Pinpoint the cell where the given text exists, returning its [x, y] midpoint coordinate. 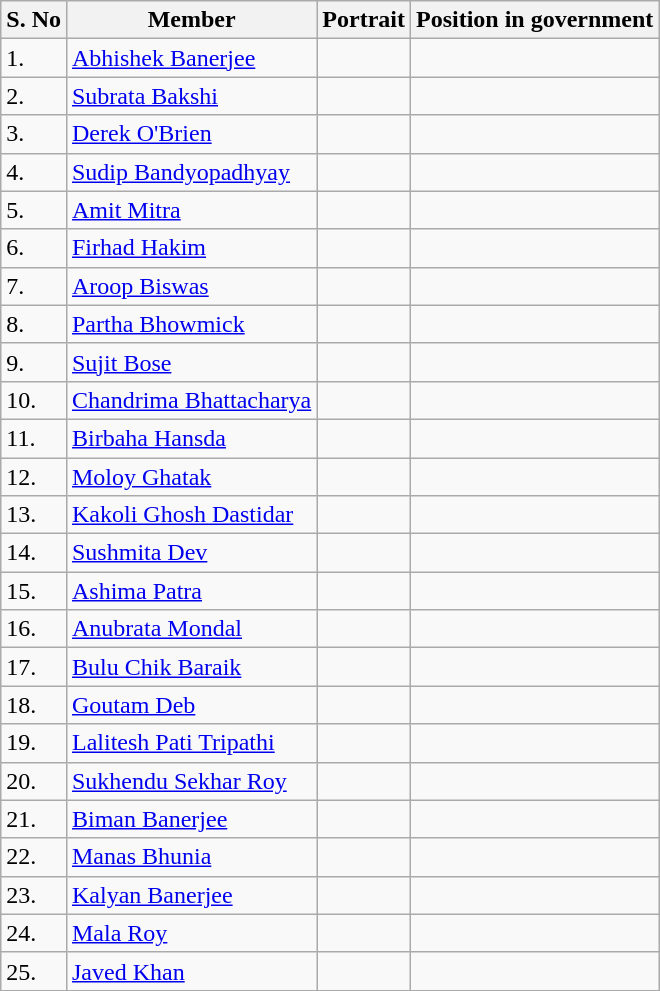
Amit Mitra [191, 210]
Birbaha Hansda [191, 438]
4. [34, 172]
25. [34, 971]
9. [34, 362]
Manas Bhunia [191, 857]
20. [34, 781]
Anubrata Mondal [191, 629]
3. [34, 134]
Ashima Patra [191, 591]
Sudip Bandyopadhyay [191, 172]
11. [34, 438]
17. [34, 667]
Biman Banerjee [191, 819]
Partha Bhowmick [191, 324]
Mala Roy [191, 933]
5. [34, 210]
18. [34, 705]
Aroop Biswas [191, 286]
Subrata Bakshi [191, 96]
Abhishek Banerjee [191, 58]
Bulu Chik Baraik [191, 667]
15. [34, 591]
23. [34, 895]
8. [34, 324]
Goutam Deb [191, 705]
Derek O'Brien [191, 134]
13. [34, 515]
21. [34, 819]
19. [34, 743]
Lalitesh Pati Tripathi [191, 743]
Kalyan Banerjee [191, 895]
Moloy Ghatak [191, 477]
Kakoli Ghosh Dastidar [191, 515]
Position in government [534, 20]
Firhad Hakim [191, 248]
Sujit Bose [191, 362]
24. [34, 933]
6. [34, 248]
22. [34, 857]
S. No [34, 20]
7. [34, 286]
Sukhendu Sekhar Roy [191, 781]
2. [34, 96]
14. [34, 553]
Chandrima Bhattacharya [191, 400]
Javed Khan [191, 971]
1. [34, 58]
16. [34, 629]
10. [34, 400]
Sushmita Dev [191, 553]
12. [34, 477]
Portrait [364, 20]
Member [191, 20]
